Extract the [X, Y] coordinate from the center of the cell holding the provided text.  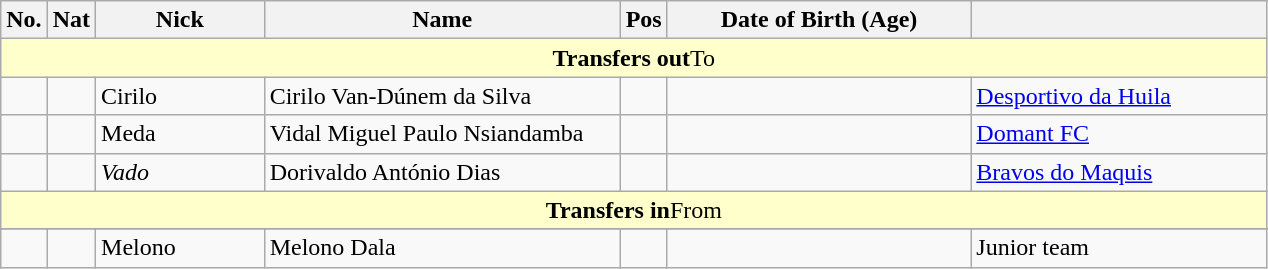
Vado [180, 172]
Vidal Miguel Paulo Nsiandamba [442, 134]
Meda [180, 134]
Transfers outTo [634, 58]
Melono [180, 248]
Pos [644, 20]
Date of Birth (Age) [819, 20]
Dorivaldo António Dias [442, 172]
Nick [180, 20]
Nat [71, 20]
Melono Dala [442, 248]
Bravos do Maquis [1119, 172]
Domant FC [1119, 134]
Name [442, 20]
Cirilo [180, 96]
Transfers inFrom [634, 210]
Cirilo Van-Dúnem da Silva [442, 96]
No. [24, 20]
Junior team [1119, 248]
Desportivo da Huila [1119, 96]
